Return [x, y] of the center of cell containing provided text 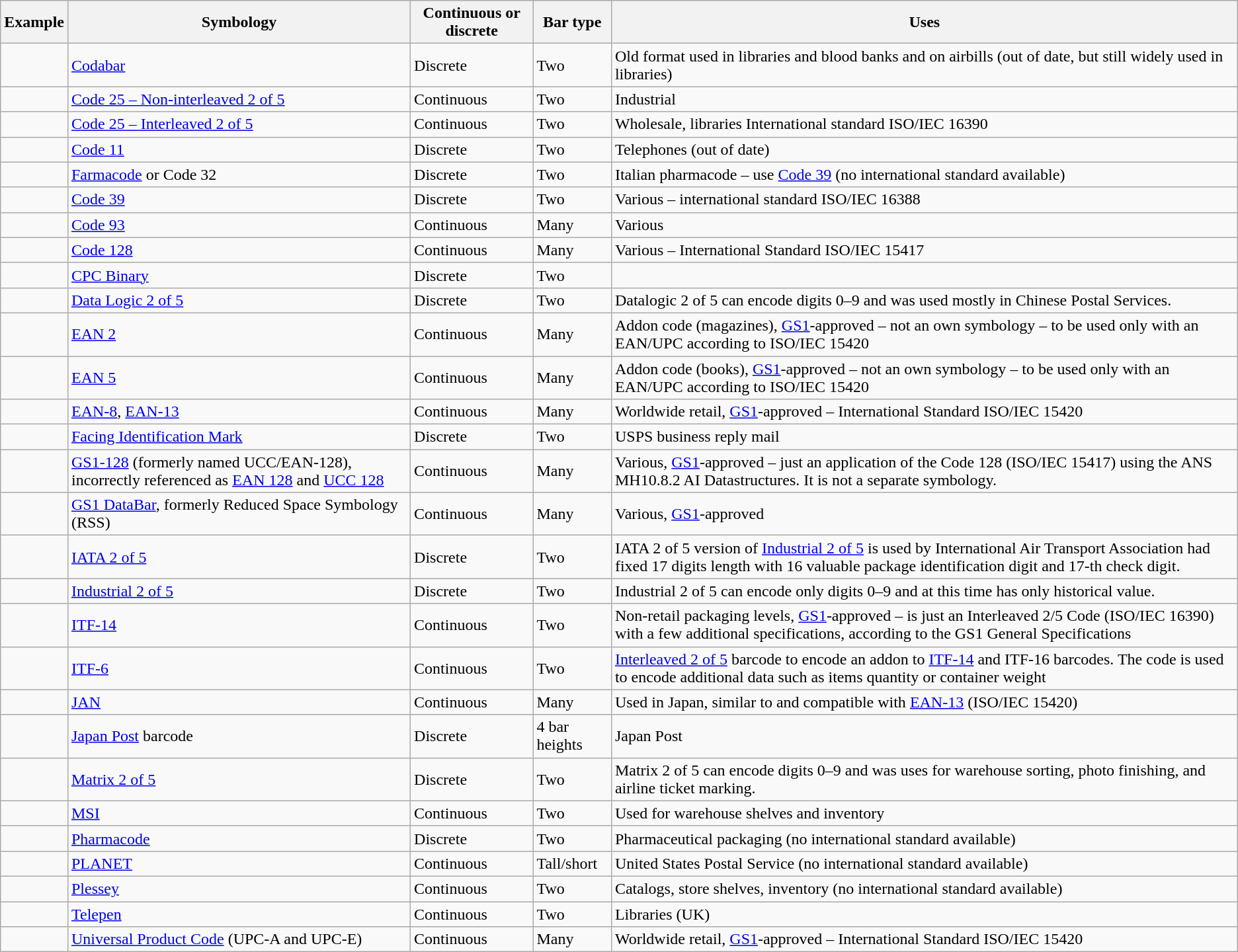
Code 39 [239, 200]
Uses [925, 22]
EAN-8, EAN-13 [239, 412]
Addon code (magazines), GS1-approved – not an own symbology – to be used only with an EAN/UPC according to ISO/IEC 15420 [925, 335]
Code 93 [239, 225]
Universal Product Code (UPC-A and UPC-E) [239, 939]
Matrix 2 of 5 [239, 779]
Italian pharmacode – use Code 39 (no international standard available) [925, 175]
Code 25 – Interleaved 2 of 5 [239, 124]
PLANET [239, 863]
Plessey [239, 889]
Industrial 2 of 5 can encode only digits 0–9 and at this time has only historical value. [925, 591]
MSI [239, 813]
ITF-6 [239, 668]
Symbology [239, 22]
Code 25 – Non-interleaved 2 of 5 [239, 99]
Old format used in libraries and blood banks and on airbills (out of date, but still widely used in libraries) [925, 65]
Matrix 2 of 5 can encode digits 0–9 and was uses for warehouse sorting, photo finishing, and airline ticket marking. [925, 779]
GS1-128 (formerly named UCC/EAN-128), incorrectly referenced as EAN 128 and UCC 128 [239, 471]
Various, GS1-approved [925, 514]
Pharmaceutical packaging (no international standard available) [925, 838]
4 bar heights [572, 736]
EAN 5 [239, 377]
Farmacode or Code 32 [239, 175]
Industrial 2 of 5 [239, 591]
Used for warehouse shelves and inventory [925, 813]
Tall/short [572, 863]
United States Postal Service (no international standard available) [925, 863]
Code 128 [239, 250]
Facing Identification Mark [239, 437]
Various [925, 225]
JAN [239, 702]
Pharmacode [239, 838]
Japan Post barcode [239, 736]
Various – international standard ISO/IEC 16388 [925, 200]
Various – International Standard ISO/IEC 15417 [925, 250]
Addon code (books), GS1-approved – not an own symbology – to be used only with an EAN/UPC according to ISO/IEC 15420 [925, 377]
Various, GS1-approved – just an application of the Code 128 (ISO/IEC 15417) using the ANS MH10.8.2 AI Datastructures. It is not a separate symbology. [925, 471]
Telephones (out of date) [925, 149]
Datalogic 2 of 5 can encode digits 0–9 and was used mostly in Chinese Postal Services. [925, 300]
Continuous or discrete [472, 22]
Data Logic 2 of 5 [239, 300]
USPS business reply mail [925, 437]
Libraries (UK) [925, 914]
Used in Japan, similar to and compatible with EAN-13 (ISO/IEC 15420) [925, 702]
Code 11 [239, 149]
Catalogs, store shelves, inventory (no international standard available) [925, 889]
Example [34, 22]
EAN 2 [239, 335]
Telepen [239, 914]
Japan Post [925, 736]
ITF-14 [239, 625]
CPC Binary [239, 275]
Codabar [239, 65]
Wholesale, libraries International standard ISO/IEC 16390 [925, 124]
Industrial [925, 99]
Bar type [572, 22]
GS1 DataBar, formerly Reduced Space Symbology (RSS) [239, 514]
IATA 2 of 5 [239, 557]
